Return the [x, y] coordinate for the center point of the cell that contains the specified text.  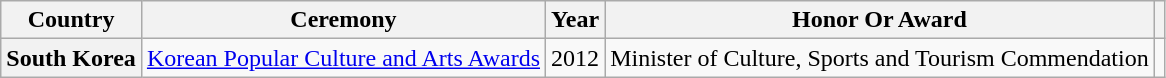
Minister of Culture, Sports and Tourism Commendation [880, 58]
Country [72, 20]
2012 [576, 58]
Korean Popular Culture and Arts Awards [343, 58]
South Korea [72, 58]
Honor Or Award [880, 20]
Ceremony [343, 20]
Year [576, 20]
